Search for the cell housing the specified text and yield its (x, y) center coordinate. 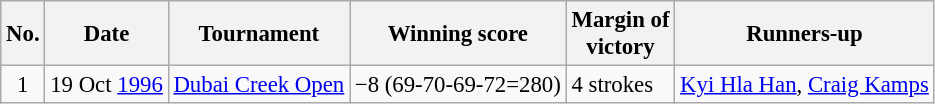
Kyi Hla Han, Craig Kamps (804, 85)
Dubai Creek Open (258, 85)
1 (23, 85)
Tournament (258, 34)
Date (106, 34)
Winning score (458, 34)
−8 (69-70-69-72=280) (458, 85)
Margin ofvictory (620, 34)
19 Oct 1996 (106, 85)
4 strokes (620, 85)
No. (23, 34)
Runners-up (804, 34)
